For the text-containing cell, return its midpoint in (x, y) coordinate format. 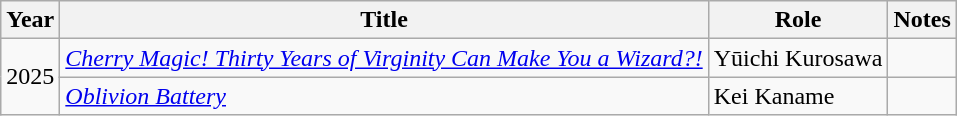
Kei Kaname (798, 96)
Notes (922, 20)
Year (30, 20)
Cherry Magic! Thirty Years of Virginity Can Make You a Wizard?! (384, 58)
Title (384, 20)
Oblivion Battery (384, 96)
2025 (30, 77)
Yūichi Kurosawa (798, 58)
Role (798, 20)
